Identify which cell holds the provided text, then report its (X, Y) central coordinate. 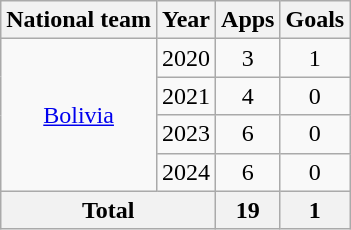
Goals (315, 20)
2020 (186, 58)
3 (248, 58)
National team (79, 20)
4 (248, 96)
19 (248, 210)
2024 (186, 172)
Bolivia (79, 115)
Apps (248, 20)
Year (186, 20)
2023 (186, 134)
2021 (186, 96)
Total (108, 210)
